Identify which cell holds the provided text, then report its (X, Y) central coordinate. 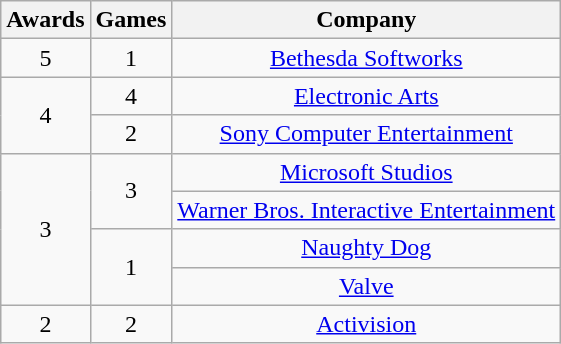
Valve (366, 286)
Sony Computer Entertainment (366, 134)
Bethesda Softworks (366, 58)
5 (46, 58)
Microsoft Studios (366, 172)
Company (366, 20)
Warner Bros. Interactive Entertainment (366, 210)
Electronic Arts (366, 96)
Awards (46, 20)
Activision (366, 324)
Naughty Dog (366, 248)
Games (131, 20)
